Capture the cell that displays the provided text and extract its [x, y] central coordinate. 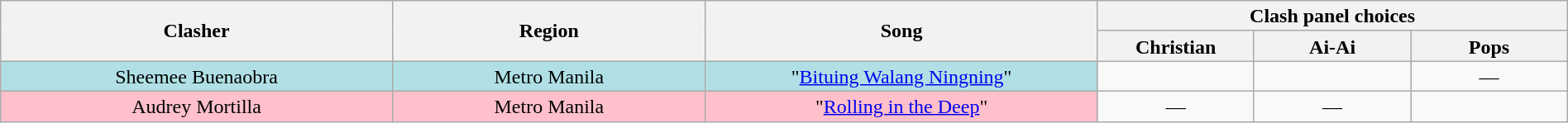
Region [549, 31]
Sheemee Buenaobra [197, 76]
"Bituing Walang Ningning" [901, 76]
Clash panel choices [1332, 17]
Christian [1176, 46]
Clasher [197, 31]
Ai-Ai [1331, 46]
"Rolling in the Deep" [901, 106]
Song [901, 31]
Audrey Mortilla [197, 106]
Pops [1489, 46]
